Detect which cell encompasses the target text, then output its [x, y] center coordinate. 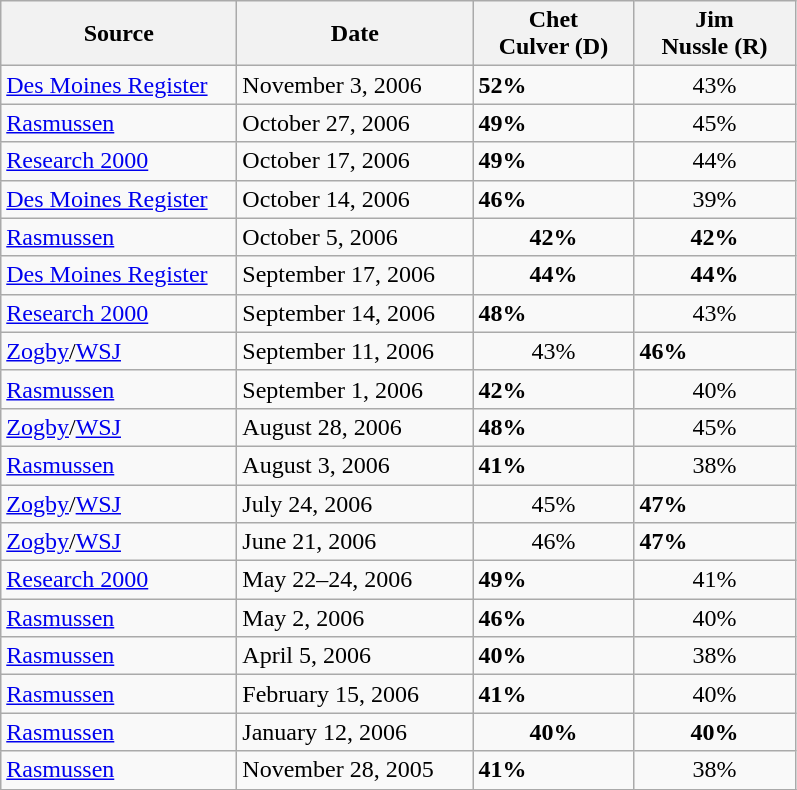
39% [714, 199]
October 5, 2006 [355, 237]
January 12, 2006 [355, 732]
ChetCulver (D) [554, 34]
September 11, 2006 [355, 351]
May 2, 2006 [355, 618]
July 24, 2006 [355, 503]
JimNussle (R) [714, 34]
Source [119, 34]
October 14, 2006 [355, 199]
52% [554, 85]
September 17, 2006 [355, 275]
October 17, 2006 [355, 161]
October 27, 2006 [355, 123]
August 3, 2006 [355, 465]
June 21, 2006 [355, 542]
Date [355, 34]
November 3, 2006 [355, 85]
April 5, 2006 [355, 656]
February 15, 2006 [355, 694]
November 28, 2005 [355, 770]
May 22–24, 2006 [355, 580]
September 1, 2006 [355, 389]
September 14, 2006 [355, 313]
August 28, 2006 [355, 427]
